Extract the (x, y) coordinate from the center of the cell holding the provided text.  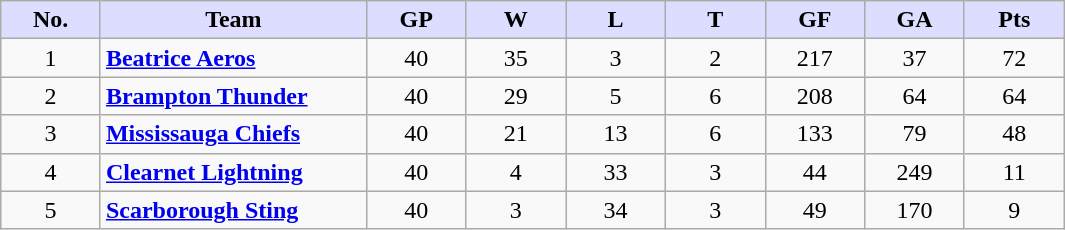
48 (1014, 134)
34 (616, 210)
33 (616, 172)
T (715, 20)
L (616, 20)
217 (815, 58)
208 (815, 96)
Pts (1014, 20)
1 (51, 58)
Brampton Thunder (233, 96)
Mississauga Chiefs (233, 134)
Clearnet Lightning (233, 172)
Scarborough Sting (233, 210)
72 (1014, 58)
11 (1014, 172)
GP (416, 20)
13 (616, 134)
37 (915, 58)
W (516, 20)
29 (516, 96)
49 (815, 210)
44 (815, 172)
79 (915, 134)
133 (815, 134)
GF (815, 20)
35 (516, 58)
21 (516, 134)
9 (1014, 210)
170 (915, 210)
Team (233, 20)
249 (915, 172)
GA (915, 20)
Beatrice Aeros (233, 58)
No. (51, 20)
